Provide the [x, y] coordinate of the cell's center where the given text is located.  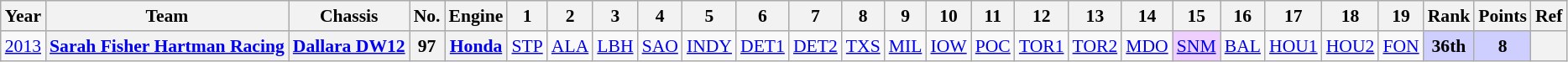
Honda [477, 46]
7 [816, 16]
Points [1503, 16]
DET1 [762, 46]
13 [1095, 16]
9 [906, 16]
SAO [660, 46]
IOW [949, 46]
Engine [477, 16]
INDY [709, 46]
97 [427, 46]
Sarah Fisher Hartman Racing [167, 46]
MDO [1147, 46]
MIL [906, 46]
DET2 [816, 46]
19 [1400, 16]
2013 [24, 46]
2 [570, 16]
POC [993, 46]
STP [527, 46]
TXS [863, 46]
18 [1351, 16]
14 [1147, 16]
Dallara DW12 [349, 46]
TOR2 [1095, 46]
Year [24, 16]
17 [1294, 16]
Team [167, 16]
HOU2 [1351, 46]
TOR1 [1042, 46]
12 [1042, 16]
HOU1 [1294, 46]
10 [949, 16]
15 [1197, 16]
16 [1242, 16]
11 [993, 16]
6 [762, 16]
FON [1400, 46]
No. [427, 16]
Ref [1549, 16]
4 [660, 16]
SNM [1197, 46]
3 [614, 16]
ALA [570, 46]
Rank [1449, 16]
36th [1449, 46]
LBH [614, 46]
1 [527, 16]
BAL [1242, 46]
5 [709, 16]
Chassis [349, 16]
